Detect which cell encompasses the target text, then output its [X, Y] center coordinate. 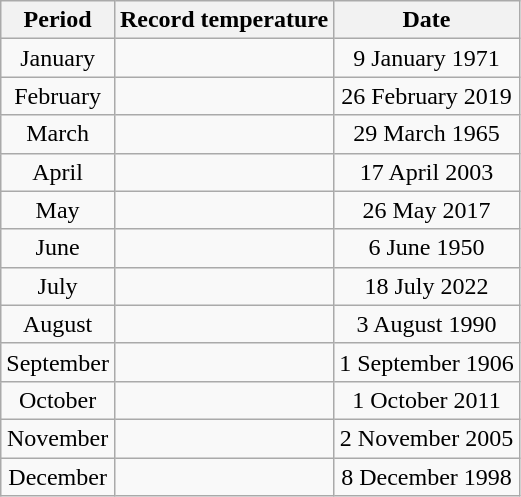
June [58, 248]
2 November 2005 [427, 438]
17 April 2003 [427, 172]
January [58, 58]
August [58, 324]
July [58, 286]
8 December 1998 [427, 477]
Record temperature [224, 20]
3 August 1990 [427, 324]
September [58, 362]
18 July 2022 [427, 286]
April [58, 172]
29 March 1965 [427, 134]
October [58, 400]
26 February 2019 [427, 96]
1 October 2011 [427, 400]
May [58, 210]
Period [58, 20]
March [58, 134]
1 September 1906 [427, 362]
9 January 1971 [427, 58]
26 May 2017 [427, 210]
February [58, 96]
December [58, 477]
November [58, 438]
6 June 1950 [427, 248]
Date [427, 20]
